Find where the given text appears and provide that cell's center as (X, Y) coordinate. 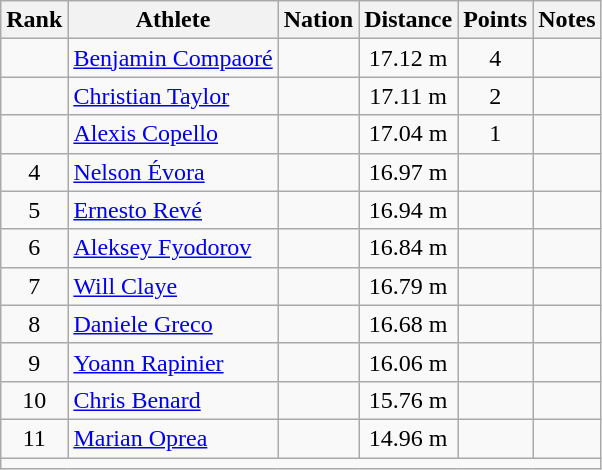
8 (34, 324)
Distance (408, 20)
16.84 m (408, 248)
16.79 m (408, 286)
16.06 m (408, 362)
10 (34, 400)
Nelson Évora (173, 172)
11 (34, 438)
5 (34, 210)
Rank (34, 20)
Athlete (173, 20)
Alexis Copello (173, 134)
17.11 m (408, 96)
Benjamin Compaoré (173, 58)
Will Claye (173, 286)
2 (496, 96)
1 (496, 134)
Ernesto Revé (173, 210)
Nation (318, 20)
Notes (567, 20)
Christian Taylor (173, 96)
17.12 m (408, 58)
Marian Oprea (173, 438)
Points (496, 20)
16.97 m (408, 172)
6 (34, 248)
7 (34, 286)
9 (34, 362)
16.94 m (408, 210)
Yoann Rapinier (173, 362)
Chris Benard (173, 400)
14.96 m (408, 438)
17.04 m (408, 134)
Aleksey Fyodorov (173, 248)
Daniele Greco (173, 324)
16.68 m (408, 324)
15.76 m (408, 400)
